Identify which cell holds the provided text, then report its [x, y] central coordinate. 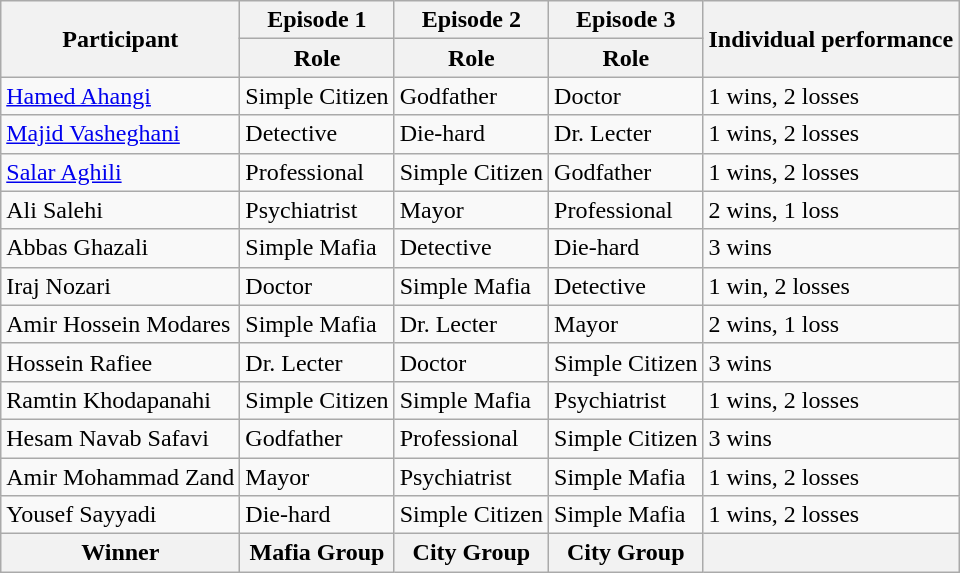
Episode 1 [317, 20]
Mafia Group [317, 553]
Abbas Ghazali [120, 248]
Hamed Ahangi [120, 96]
Winner [120, 553]
Episode 2 [471, 20]
Participant [120, 39]
1 win, 2 losses [831, 286]
Episode 3 [626, 20]
Individual performance [831, 39]
Iraj Nozari [120, 286]
Majid Vasheghani [120, 134]
Salar Aghili [120, 172]
Hesam Navab Safavi [120, 438]
Ali Salehi [120, 210]
Hossein Rafiee [120, 362]
Yousef Sayyadi [120, 515]
Amir Hossein Modares [120, 324]
Ramtin Khodapanahi [120, 400]
Amir Mohammad Zand [120, 477]
